Pinpoint the cell where the given text exists, returning its (X, Y) midpoint coordinate. 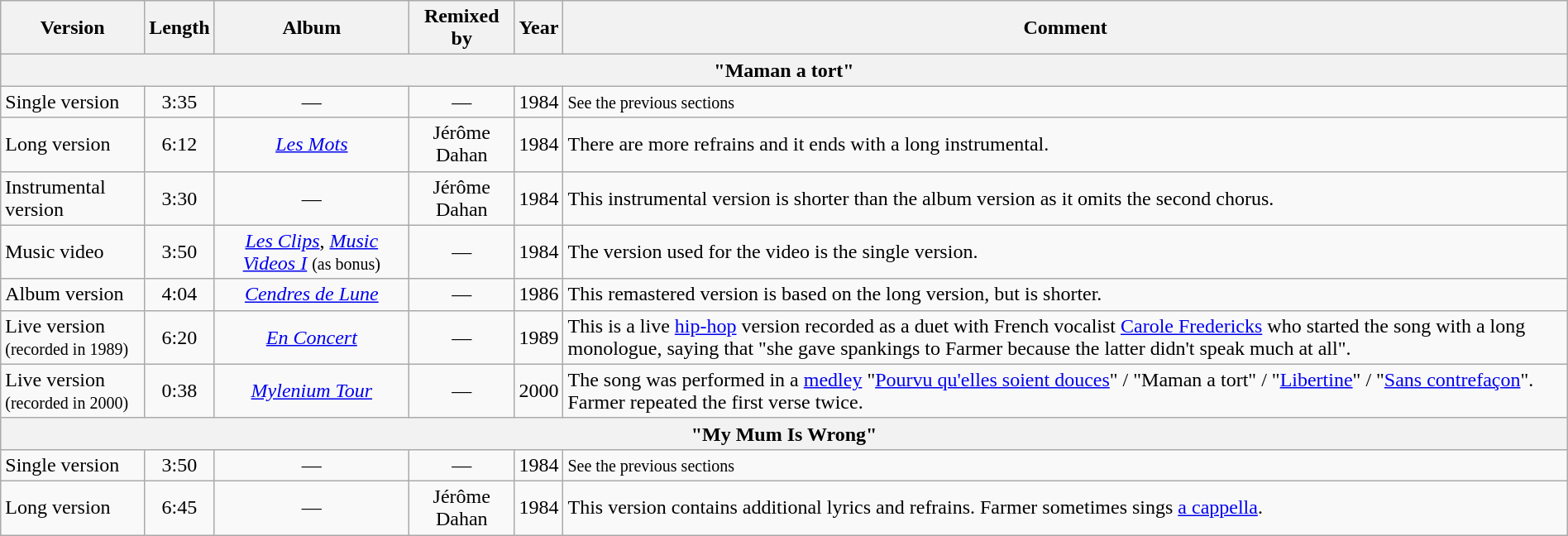
Comment (1065, 28)
Les Clips, Music Videos I (as bonus) (311, 251)
Year (539, 28)
2000 (539, 390)
1986 (539, 294)
Live version (recorded in 1989) (73, 337)
Album version (73, 294)
Mylenium Tour (311, 390)
Album (311, 28)
Cendres de Lune (311, 294)
6:45 (179, 508)
Instrumental version (73, 199)
"My Mum Is Wrong" (784, 433)
Remixed by (461, 28)
0:38 (179, 390)
Length (179, 28)
3:30 (179, 199)
4:04 (179, 294)
This instrumental version is shorter than the album version as it omits the second chorus. (1065, 199)
6:12 (179, 144)
6:20 (179, 337)
This remastered version is based on the long version, but is shorter. (1065, 294)
Les Mots (311, 144)
Music video (73, 251)
Live version (recorded in 2000) (73, 390)
Version (73, 28)
This version contains additional lyrics and refrains. Farmer sometimes sings a cappella. (1065, 508)
En Concert (311, 337)
3:35 (179, 102)
"Maman a tort" (784, 70)
The version used for the video is the single version. (1065, 251)
1989 (539, 337)
There are more refrains and it ends with a long instrumental. (1065, 144)
